Detect which cell encompasses the target text, then output its (X, Y) center coordinate. 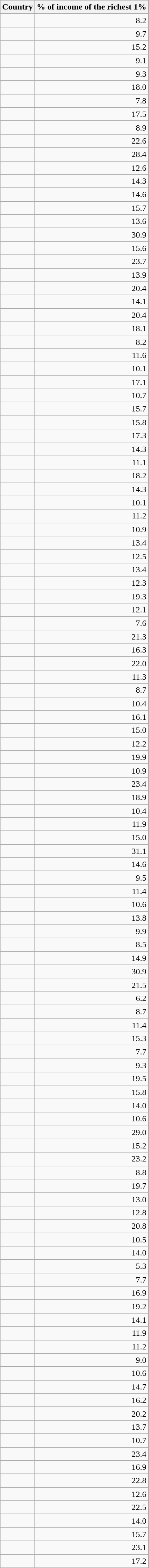
9.0 (91, 1360)
22.8 (91, 1481)
5.3 (91, 1266)
22.5 (91, 1507)
12.3 (91, 583)
22.6 (91, 141)
13.6 (91, 221)
19.2 (91, 1306)
12.1 (91, 610)
18.0 (91, 87)
13.7 (91, 1427)
29.0 (91, 1132)
13.9 (91, 275)
15.3 (91, 1039)
18.1 (91, 328)
8.9 (91, 127)
16.1 (91, 717)
13.8 (91, 918)
9.7 (91, 34)
11.3 (91, 677)
17.1 (91, 382)
23.1 (91, 1548)
14.7 (91, 1387)
10.5 (91, 1239)
Country (18, 7)
13.0 (91, 1199)
7.8 (91, 101)
20.8 (91, 1226)
6.2 (91, 998)
17.2 (91, 1561)
21.5 (91, 985)
14.9 (91, 958)
20.2 (91, 1413)
9.5 (91, 878)
12.5 (91, 556)
8.8 (91, 1172)
19.9 (91, 757)
17.5 (91, 114)
23.7 (91, 262)
16.2 (91, 1400)
23.2 (91, 1159)
9.1 (91, 61)
8.5 (91, 945)
12.2 (91, 744)
12.8 (91, 1213)
19.3 (91, 597)
18.2 (91, 476)
% of income of the richest 1% (91, 7)
19.7 (91, 1186)
18.9 (91, 797)
9.9 (91, 931)
28.4 (91, 154)
22.0 (91, 663)
7.6 (91, 623)
19.5 (91, 1079)
21.3 (91, 637)
15.6 (91, 248)
11.1 (91, 462)
11.6 (91, 355)
17.3 (91, 436)
31.1 (91, 851)
16.3 (91, 650)
